Determine the (x, y) coordinate at the center of the cell enclosing the given text.  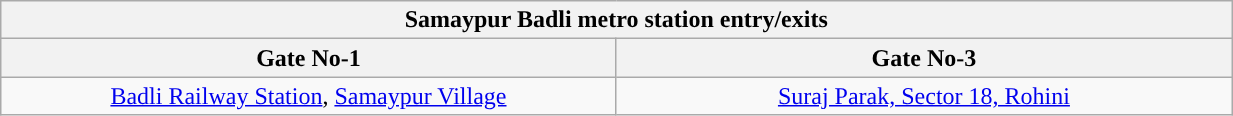
Badli Railway Station, Samaypur Village (308, 96)
Gate No-3 (924, 58)
Suraj Parak, Sector 18, Rohini (924, 96)
Gate No-1 (308, 58)
Samaypur Badli metro station entry/exits (616, 20)
